Return [X, Y] of the center of cell containing provided text 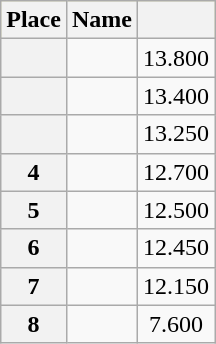
7 [34, 286]
6 [34, 248]
12.500 [176, 210]
7.600 [176, 324]
13.400 [176, 96]
4 [34, 172]
13.250 [176, 134]
12.150 [176, 286]
Name [102, 20]
13.800 [176, 58]
8 [34, 324]
Place [34, 20]
12.450 [176, 248]
5 [34, 210]
12.700 [176, 172]
